For the text-containing cell, return its midpoint in (x, y) coordinate format. 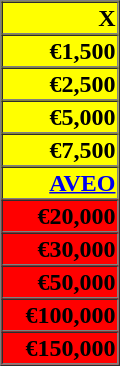
€5,000 (60, 116)
€2,500 (60, 84)
€150,000 (60, 348)
AVEO (60, 182)
€100,000 (60, 314)
€50,000 (60, 282)
€30,000 (60, 248)
€7,500 (60, 150)
€20,000 (60, 216)
€1,500 (60, 50)
X (60, 18)
